For the text-containing cell, return its midpoint in (X, Y) coordinate format. 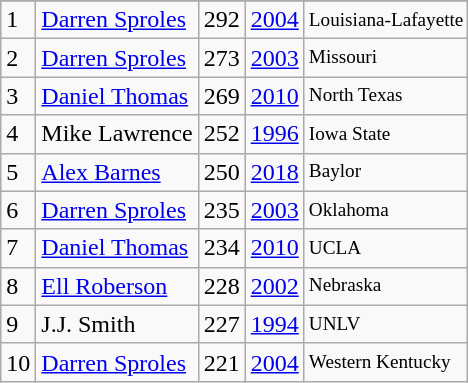
1996 (274, 134)
252 (222, 134)
228 (222, 286)
273 (222, 58)
292 (222, 20)
9 (18, 324)
2002 (274, 286)
2018 (274, 172)
6 (18, 210)
Ell Roberson (117, 286)
J.J. Smith (117, 324)
234 (222, 248)
2 (18, 58)
250 (222, 172)
1 (18, 20)
8 (18, 286)
269 (222, 96)
UCLA (386, 248)
235 (222, 210)
Baylor (386, 172)
Western Kentucky (386, 362)
North Texas (386, 96)
Oklahoma (386, 210)
3 (18, 96)
7 (18, 248)
Louisiana-Lafayette (386, 20)
227 (222, 324)
1994 (274, 324)
Nebraska (386, 286)
5 (18, 172)
UNLV (386, 324)
10 (18, 362)
Missouri (386, 58)
Mike Lawrence (117, 134)
4 (18, 134)
Alex Barnes (117, 172)
Iowa State (386, 134)
221 (222, 362)
